Search for the cell housing the specified text and yield its [x, y] center coordinate. 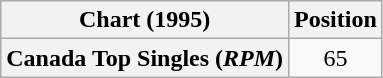
65 [336, 58]
Position [336, 20]
Chart (1995) [145, 20]
Canada Top Singles (RPM) [145, 58]
